Provide the [X, Y] coordinate of the cell's center where the given text is located.  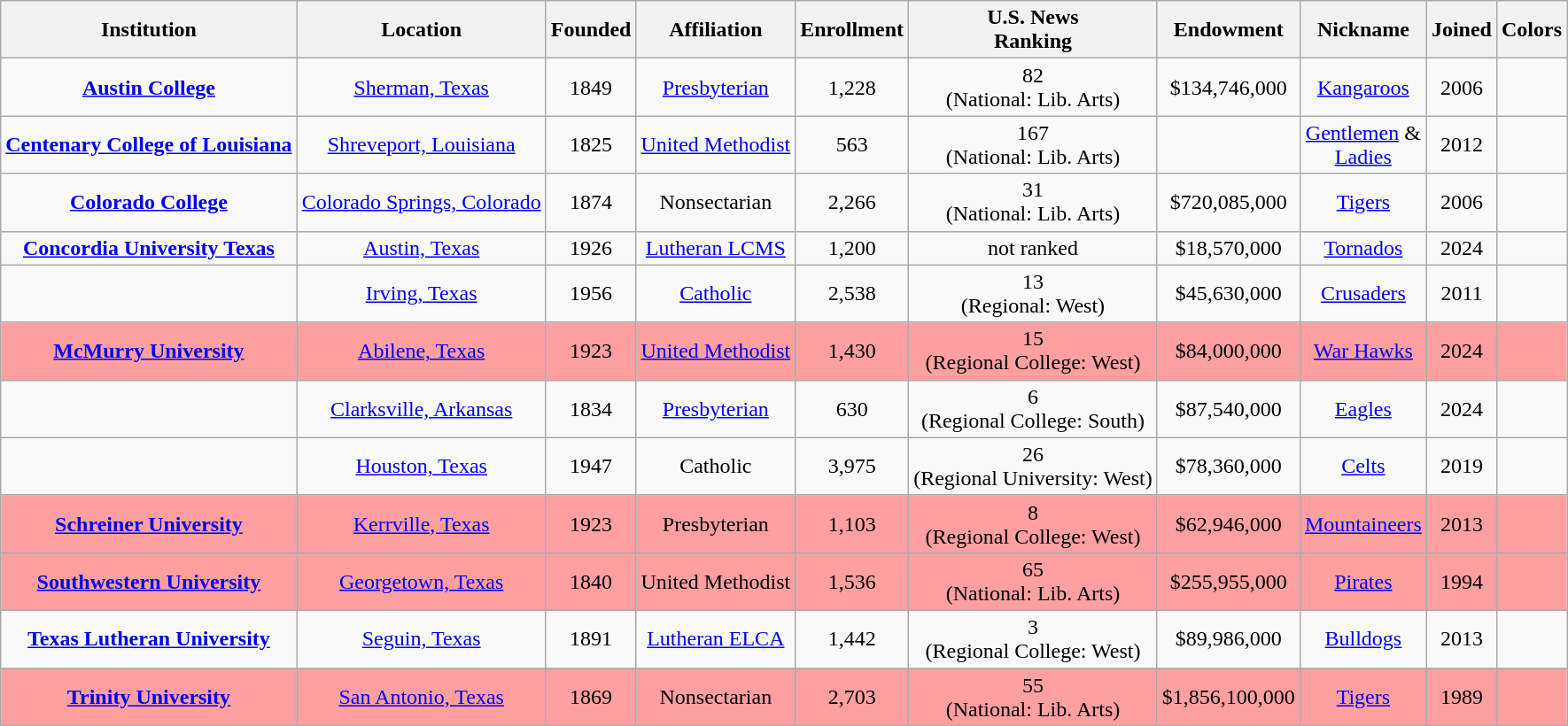
630 [852, 409]
San Antonio, Texas [422, 696]
Joined [1462, 30]
$78,360,000 [1228, 466]
8(Regional College: West) [1033, 524]
1849 [591, 87]
2,266 [852, 202]
Centenary College of Louisiana [149, 145]
Mountaineers [1362, 524]
Gentlemen &Ladies [1362, 145]
$134,746,000 [1228, 87]
$45,630,000 [1228, 294]
Austin College [149, 87]
Nickname [1362, 30]
1891 [591, 639]
65(National: Lib. Arts) [1033, 581]
Irving, Texas [422, 294]
Bulldogs [1362, 639]
Crusaders [1362, 294]
1,536 [852, 581]
$84,000,000 [1228, 351]
$89,986,000 [1228, 639]
Austin, Texas [422, 248]
1869 [591, 696]
Georgetown, Texas [422, 581]
Colorado College [149, 202]
1956 [591, 294]
167(National: Lib. Arts) [1033, 145]
$18,570,000 [1228, 248]
$720,085,000 [1228, 202]
Institution [149, 30]
$62,946,000 [1228, 524]
Colors [1531, 30]
2019 [1462, 466]
55(National: Lib. Arts) [1033, 696]
Lutheran ELCA [716, 639]
2,703 [852, 696]
6(Regional College: South) [1033, 409]
1834 [591, 409]
Southwestern University [149, 581]
3(Regional College: West) [1033, 639]
1,200 [852, 248]
Texas Lutheran University [149, 639]
Lutheran LCMS [716, 248]
15(Regional College: West) [1033, 351]
Schreiner University [149, 524]
2012 [1462, 145]
31(National: Lib. Arts) [1033, 202]
82(National: Lib. Arts) [1033, 87]
1989 [1462, 696]
1994 [1462, 581]
Pirates [1362, 581]
3,975 [852, 466]
U.S. NewsRanking [1033, 30]
Shreveport, Louisiana [422, 145]
Seguin, Texas [422, 639]
Clarksville, Arkansas [422, 409]
1947 [591, 466]
War Hawks [1362, 351]
2,538 [852, 294]
Affiliation [716, 30]
Founded [591, 30]
Concordia University Texas [149, 248]
Kerrville, Texas [422, 524]
Location [422, 30]
13(Regional: West) [1033, 294]
$255,955,000 [1228, 581]
1,442 [852, 639]
1,430 [852, 351]
1926 [591, 248]
Colorado Springs, Colorado [422, 202]
Abilene, Texas [422, 351]
Celts [1362, 466]
Kangaroos [1362, 87]
2011 [1462, 294]
Enrollment [852, 30]
Sherman, Texas [422, 87]
1,103 [852, 524]
1874 [591, 202]
1,228 [852, 87]
McMurry University [149, 351]
not ranked [1033, 248]
Endowment [1228, 30]
563 [852, 145]
1840 [591, 581]
Eagles [1362, 409]
26(Regional University: West) [1033, 466]
Trinity University [149, 696]
$1,856,100,000 [1228, 696]
1825 [591, 145]
Houston, Texas [422, 466]
Tornados [1362, 248]
$87,540,000 [1228, 409]
